Identify which cell holds the provided text, then report its [X, Y] central coordinate. 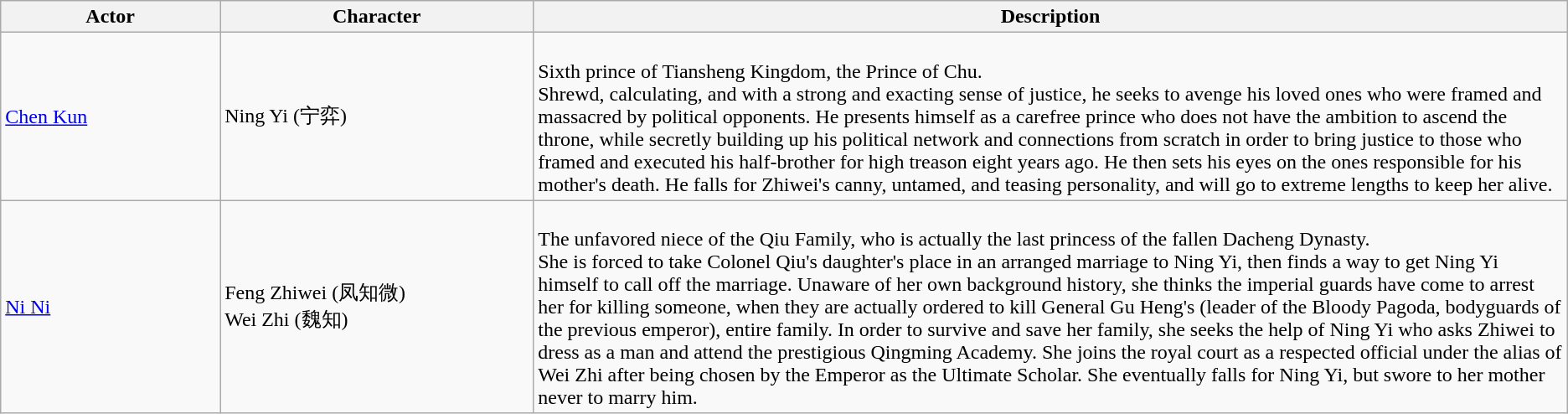
Ni Ni [111, 307]
Description [1050, 17]
Character [377, 17]
Actor [111, 17]
Ning Yi (宁弈) [377, 116]
Feng Zhiwei (凤知微) Wei Zhi (魏知) [377, 307]
Chen Kun [111, 116]
